Pinpoint the cell where the given text exists, returning its [X, Y] midpoint coordinate. 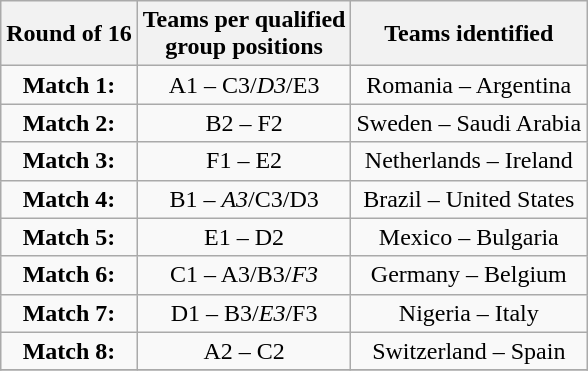
Romania – Argentina [469, 85]
B2 – F2 [244, 123]
Sweden – Saudi Arabia [469, 123]
E1 – D2 [244, 237]
A2 – C2 [244, 351]
Match 7: [69, 313]
Round of 16 [69, 34]
Brazil – United States [469, 199]
Switzerland – Spain [469, 351]
Match 1: [69, 85]
A1 – C3/D3/E3 [244, 85]
Germany – Belgium [469, 275]
Teams per qualified group positions [244, 34]
Match 2: [69, 123]
Teams identified [469, 34]
Match 4: [69, 199]
C1 – A3/B3/F3 [244, 275]
B1 – A3/C3/D3 [244, 199]
D1 – B3/E3/F3 [244, 313]
Match 5: [69, 237]
Match 8: [69, 351]
Netherlands – Ireland [469, 161]
Mexico – Bulgaria [469, 237]
Nigeria – Italy [469, 313]
Match 6: [69, 275]
F1 – E2 [244, 161]
Match 3: [69, 161]
